Return [x, y] of the center of cell containing provided text 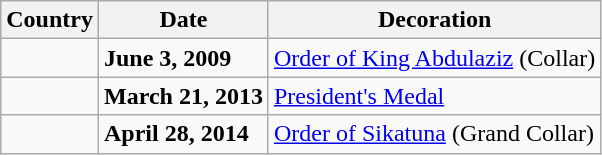
April 28, 2014 [183, 134]
Country [50, 20]
June 3, 2009 [183, 58]
President's Medal [434, 96]
Decoration [434, 20]
Order of King Abdulaziz (Collar) [434, 58]
Date [183, 20]
March 21, 2013 [183, 96]
Order of Sikatuna (Grand Collar) [434, 134]
